Locate the cell with the specified text and output its (X, Y) center coordinate. 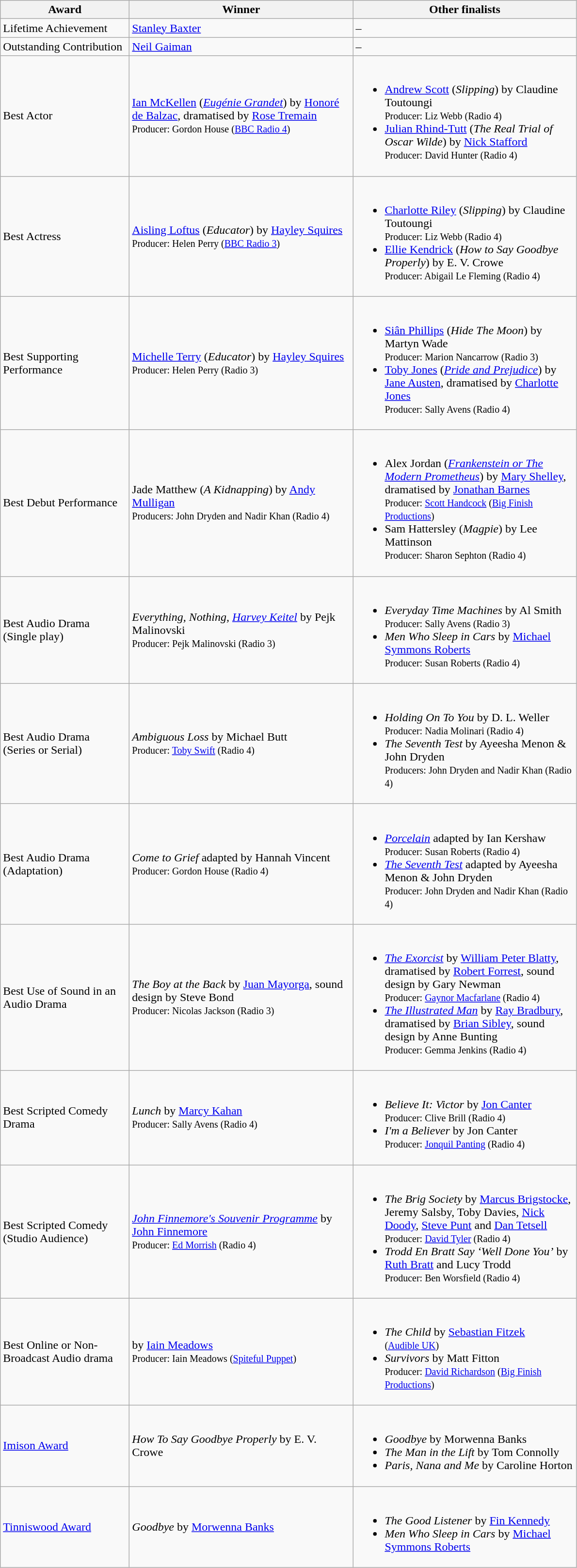
Other finalists (465, 10)
Best Online or Non-Broadcast Audio drama (65, 1352)
John Finnemore's Souvenir Programme by John FinnemoreProducer: Ed Morrish (Radio 4) (241, 1232)
Everyday Time Machines by Al SmithProducer: Sally Avens (Radio 3)Men Who Sleep in Cars by Michael Symmons RobertsProducer: Susan Roberts (Radio 4) (465, 630)
Best Scripted Comedy Drama (65, 1117)
Imison Award (65, 1446)
Everything, Nothing, Harvey Keitel by Pejk MalinovskiProducer: Pejk Malinovski (Radio 3) (241, 630)
The Child by Sebastian Fitzek(Audible UK)Survivors by Matt FittonProducer: David Richardson (Big Finish Productions) (465, 1352)
How To Say Goodbye Properly by E. V. Crowe (241, 1446)
Michelle Terry (Educator) by Hayley SquiresProducer: Helen Perry (Radio 3) (241, 363)
Neil Gaiman (241, 47)
Goodbye by Morwenna BanksThe Man in the Lift by Tom ConnollyParis, Nana and Me by Caroline Horton (465, 1446)
Stanley Baxter (241, 28)
Best Actress (65, 236)
Jade Matthew (A Kidnapping) by Andy MulliganProducers: John Dryden and Nadir Khan (Radio 4) (241, 503)
The Boy at the Back by Juan Mayorga, sound design by Steve BondProducer: Nicolas Jackson (Radio 3) (241, 997)
Goodbye by Morwenna Banks (241, 1527)
Lifetime Achievement (65, 28)
Best Use of Sound in an Audio Drama (65, 997)
Best Scripted Comedy(Studio Audience) (65, 1232)
Best Debut Performance (65, 503)
by Iain MeadowsProducer: Iain Meadows (Spiteful Puppet) (241, 1352)
Winner (241, 10)
Come to Grief adapted by Hannah VincentProducer: Gordon House (Radio 4) (241, 864)
The Good Listener by Fin KennedyMen Who Sleep in Cars by Michael Symmons Roberts (465, 1527)
Best Audio Drama(Adaptation) (65, 864)
Aisling Loftus (Educator) by Hayley SquiresProducer: Helen Perry (BBC Radio 3) (241, 236)
Best Audio Drama(Single play) (65, 630)
Best Supporting Performance (65, 363)
Best Audio Drama(Series or Serial) (65, 744)
Outstanding Contribution (65, 47)
Tinniswood Award (65, 1527)
Believe It: Victor by Jon CanterProducer: Clive Brill (Radio 4)I'm a Believer by Jon CanterProducer: Jonquil Panting (Radio 4) (465, 1117)
Award (65, 10)
Lunch by Marcy KahanProducer: Sally Avens (Radio 4) (241, 1117)
Ian McKellen (Eugénie Grandet) by Honoré de Balzac, dramatised by Rose TremainProducer: Gordon House (BBC Radio 4) (241, 116)
Ambiguous Loss by Michael ButtProducer: Toby Swift (Radio 4) (241, 744)
Best Actor (65, 116)
